Output the (X, Y) coordinate of the center of the cell containing the given text.  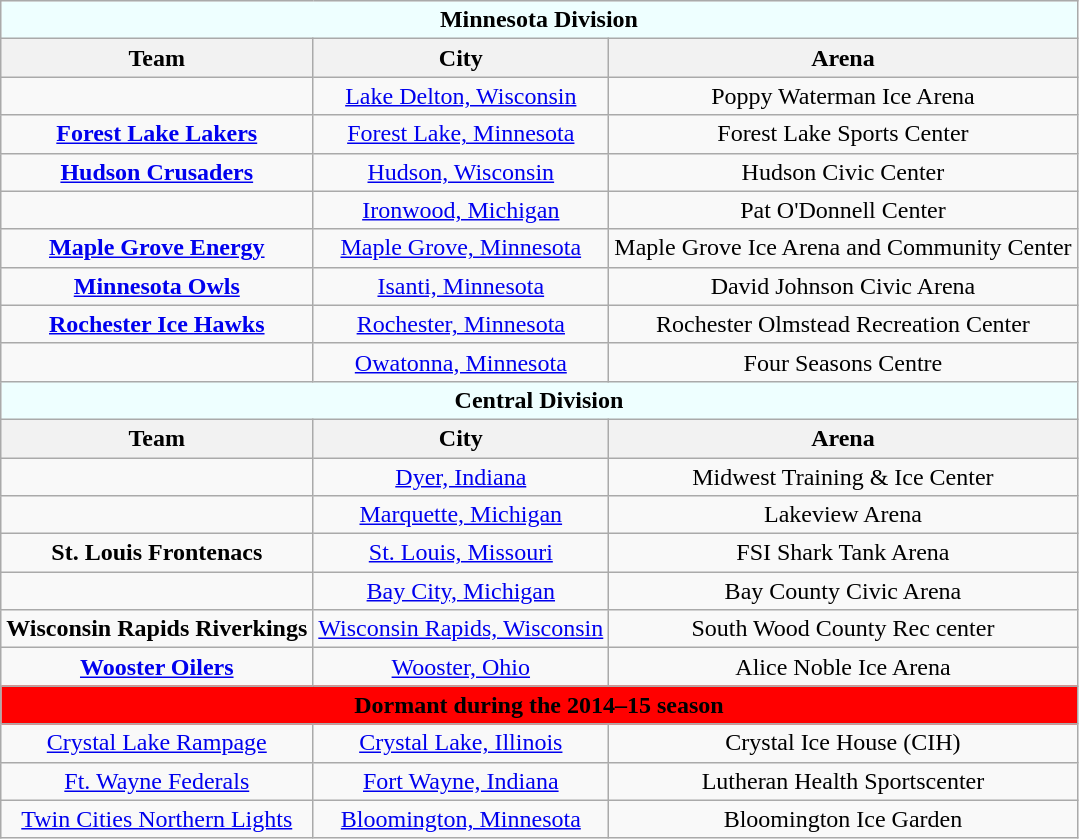
Forest Lake Sports Center (843, 134)
Bay County Civic Arena (843, 591)
Dyer, Indiana (461, 477)
Bloomington Ice Garden (843, 819)
Ft. Wayne Federals (157, 781)
South Wood County Rec center (843, 629)
Wooster, Ohio (461, 667)
Forest Lake Lakers (157, 134)
Dormant during the 2014–15 season (539, 705)
St. Louis Frontenacs (157, 553)
Ironwood, Michigan (461, 210)
Rochester, Minnesota (461, 324)
Poppy Waterman Ice Arena (843, 96)
Bloomington, Minnesota (461, 819)
Maple Grove Ice Arena and Community Center (843, 248)
Midwest Training & Ice Center (843, 477)
Minnesota Owls (157, 286)
Rochester Ice Hawks (157, 324)
Central Division (539, 400)
Pat O'Donnell Center (843, 210)
Alice Noble Ice Arena (843, 667)
Maple Grove, Minnesota (461, 248)
David Johnson Civic Arena (843, 286)
Rochester Olmstead Recreation Center (843, 324)
Marquette, Michigan (461, 515)
FSI Shark Tank Arena (843, 553)
Hudson, Wisconsin (461, 172)
St. Louis, Missouri (461, 553)
Owatonna, Minnesota (461, 362)
Crystal Ice House (CIH) (843, 743)
Forest Lake, Minnesota (461, 134)
Crystal Lake, Illinois (461, 743)
Lake Delton, Wisconsin (461, 96)
Wisconsin Rapids, Wisconsin (461, 629)
Maple Grove Energy (157, 248)
Crystal Lake Rampage (157, 743)
Hudson Civic Center (843, 172)
Wooster Oilers (157, 667)
Minnesota Division (539, 20)
Isanti, Minnesota (461, 286)
Wisconsin Rapids Riverkings (157, 629)
Bay City, Michigan (461, 591)
Hudson Crusaders (157, 172)
Four Seasons Centre (843, 362)
Fort Wayne, Indiana (461, 781)
Lutheran Health Sportscenter (843, 781)
Lakeview Arena (843, 515)
Twin Cities Northern Lights (157, 819)
